Identify which cell holds the provided text, then report its (X, Y) central coordinate. 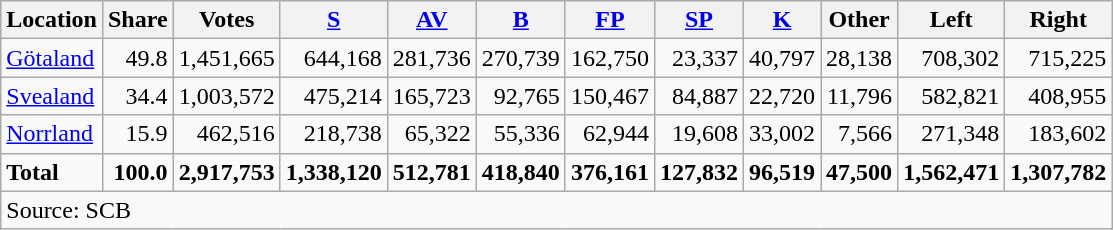
23,337 (698, 58)
84,887 (698, 96)
33,002 (782, 134)
1,307,782 (1058, 172)
Total (52, 172)
Source: SCB (556, 210)
165,723 (432, 96)
49.8 (138, 58)
Norrland (52, 134)
Location (52, 20)
218,738 (334, 134)
1,562,471 (952, 172)
7,566 (860, 134)
183,602 (1058, 134)
92,765 (520, 96)
475,214 (334, 96)
Other (860, 20)
100.0 (138, 172)
162,750 (610, 58)
150,467 (610, 96)
40,797 (782, 58)
1,451,665 (226, 58)
1,338,120 (334, 172)
96,519 (782, 172)
28,138 (860, 58)
Votes (226, 20)
Svealand (52, 96)
2,917,753 (226, 172)
Left (952, 20)
418,840 (520, 172)
AV (432, 20)
B (520, 20)
47,500 (860, 172)
11,796 (860, 96)
FP (610, 20)
715,225 (1058, 58)
644,168 (334, 58)
S (334, 20)
K (782, 20)
SP (698, 20)
65,322 (432, 134)
62,944 (610, 134)
376,161 (610, 172)
708,302 (952, 58)
15.9 (138, 134)
281,736 (432, 58)
271,348 (952, 134)
127,832 (698, 172)
582,821 (952, 96)
1,003,572 (226, 96)
Götaland (52, 58)
270,739 (520, 58)
34.4 (138, 96)
22,720 (782, 96)
512,781 (432, 172)
55,336 (520, 134)
Share (138, 20)
19,608 (698, 134)
462,516 (226, 134)
Right (1058, 20)
408,955 (1058, 96)
